Pinpoint the cell where the given text exists, returning its [x, y] midpoint coordinate. 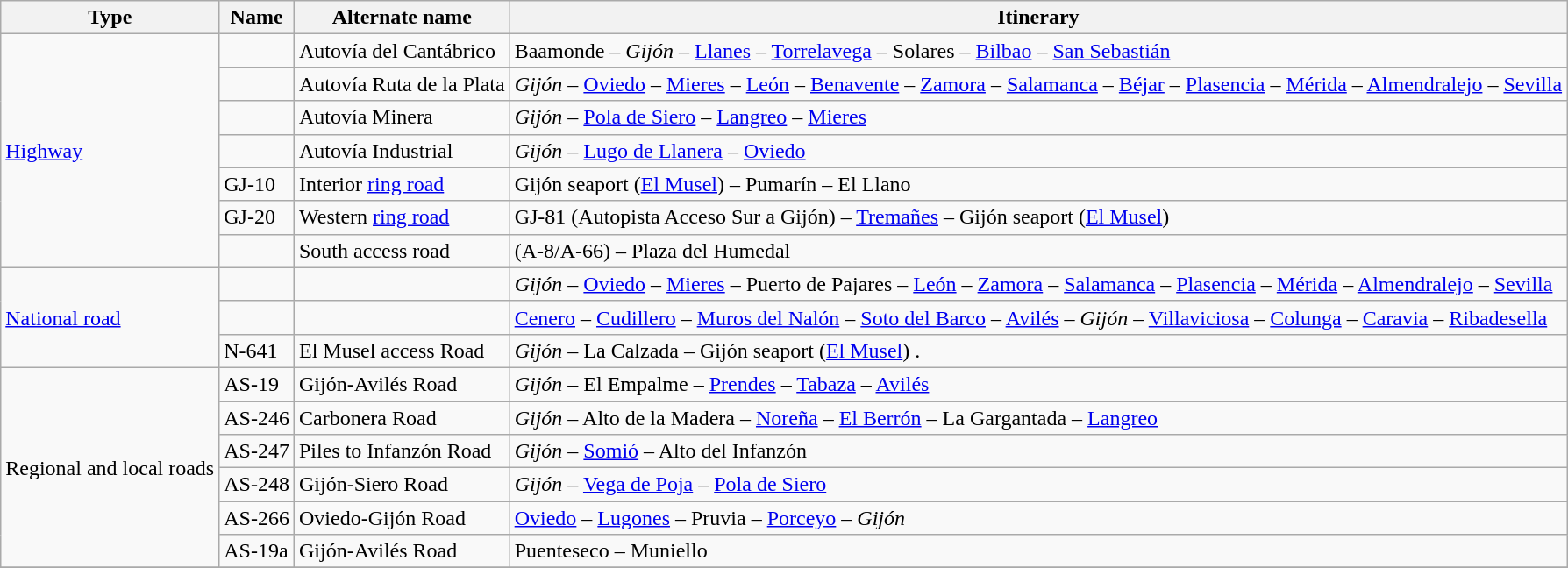
Gijón – Pola de Siero – Langreo – Mieres [1038, 117]
AS-19 [257, 384]
Autovía Ruta de la Plata [402, 84]
(A-8/A-66) – Plaza del Humedal [1038, 251]
Regional and local roads [110, 467]
GJ-10 [257, 184]
AS-248 [257, 485]
Gijón – Oviedo – Mieres – León – Benavente – Zamora – Salamanca – Béjar – Plasencia – Mérida – Almendralejo – Sevilla [1038, 84]
Gijón – Vega de Poja – Pola de Siero [1038, 485]
GJ-81 (Autopista Acceso Sur a Gijón) – Tremañes – Gijón seaport (El Musel) [1038, 217]
Gijón – El Empalme – Prendes – Tabaza – Avilés [1038, 384]
Oviedo-Gijón Road [402, 518]
Gijón – Oviedo – Mieres – Puerto de Pajares – León – Zamora – Salamanca – Plasencia – Mérida – Almendralejo – Sevilla [1038, 284]
N-641 [257, 351]
Autovía del Cantábrico [402, 51]
Gijón seaport (El Musel) – Pumarín – El Llano [1038, 184]
Gijón – Lugo de Llanera – Oviedo [1038, 151]
Piles to Infanzón Road [402, 451]
Puenteseco – Muniello [1038, 551]
National road [110, 317]
Gijón – Alto de la Madera – Noreña – El Berrón – La Gargantada – Langreo [1038, 418]
Highway [110, 151]
Baamonde – Gijón – Llanes – Torrelavega – Solares – Bilbao – San Sebastián [1038, 51]
Autovía Industrial [402, 151]
South access road [402, 251]
Autovía Minera [402, 117]
Gijón – Somió – Alto del Infanzón [1038, 451]
AS-247 [257, 451]
Interior ring road [402, 184]
Oviedo – Lugones – Pruvia – Porceyo – Gijón [1038, 518]
GJ-20 [257, 217]
El Musel access Road [402, 351]
AS-19a [257, 551]
Type [110, 18]
Alternate name [402, 18]
Western ring road [402, 217]
Cenero – Cudillero – Muros del Nalón – Soto del Barco – Avilés – Gijón – Villaviciosa – Colunga – Caravia – Ribadesella [1038, 317]
AS-246 [257, 418]
Name [257, 18]
Itinerary [1038, 18]
AS-266 [257, 518]
Carbonera Road [402, 418]
Gijón – La Calzada – Gijón seaport (El Musel) . [1038, 351]
Gijón-Siero Road [402, 485]
